Detect which cell encompasses the target text, then output its [X, Y] center coordinate. 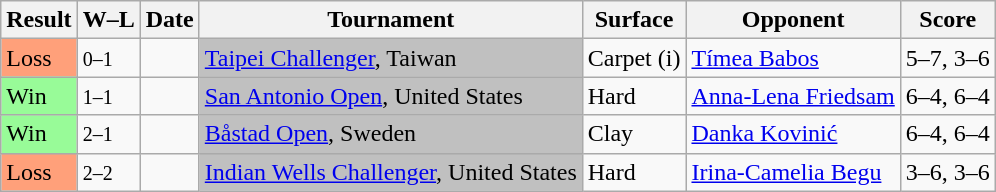
Indian Wells Challenger, United States [390, 172]
Båstad Open, Sweden [390, 134]
Clay [634, 134]
Danka Kovinić [793, 134]
San Antonio Open, United States [390, 96]
Surface [634, 20]
2–1 [108, 134]
Score [948, 20]
5–7, 3–6 [948, 58]
Result [39, 20]
Taipei Challenger, Taiwan [390, 58]
Anna-Lena Friedsam [793, 96]
Tímea Babos [793, 58]
Irina-Camelia Begu [793, 172]
2–2 [108, 172]
Opponent [793, 20]
3–6, 3–6 [948, 172]
W–L [108, 20]
Date [170, 20]
0–1 [108, 58]
1–1 [108, 96]
Carpet (i) [634, 58]
Tournament [390, 20]
